Identify which cell holds the provided text, then report its (X, Y) central coordinate. 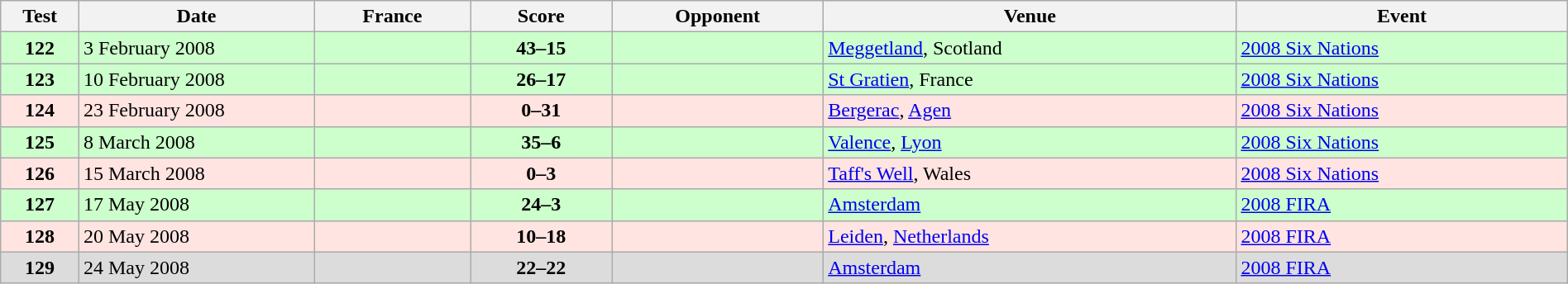
Event (1402, 17)
125 (40, 142)
24–3 (541, 205)
8 March 2008 (196, 142)
22–22 (541, 267)
10 February 2008 (196, 79)
20 May 2008 (196, 236)
10–18 (541, 236)
Date (196, 17)
124 (40, 111)
Test (40, 17)
24 May 2008 (196, 267)
17 May 2008 (196, 205)
France (392, 17)
15 March 2008 (196, 173)
Meggetland, Scotland (1030, 48)
123 (40, 79)
Score (541, 17)
122 (40, 48)
St Gratien, France (1030, 79)
Leiden, Netherlands (1030, 236)
Valence, Lyon (1030, 142)
0–31 (541, 111)
23 February 2008 (196, 111)
128 (40, 236)
Taff's Well, Wales (1030, 173)
43–15 (541, 48)
Venue (1030, 17)
127 (40, 205)
3 February 2008 (196, 48)
126 (40, 173)
129 (40, 267)
0–3 (541, 173)
Opponent (718, 17)
Bergerac, Agen (1030, 111)
26–17 (541, 79)
35–6 (541, 142)
